From the cell containing the given text, extract its center point as [x, y] coordinate. 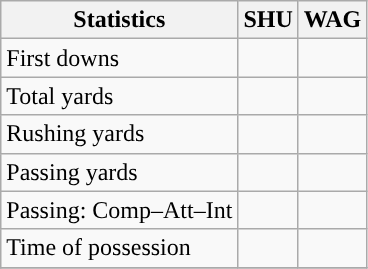
Time of possession [120, 248]
SHU [268, 20]
Statistics [120, 20]
First downs [120, 58]
Passing: Comp–Att–Int [120, 210]
Passing yards [120, 172]
WAG [332, 20]
Total yards [120, 96]
Rushing yards [120, 134]
